Return [X, Y] of the center of cell containing provided text 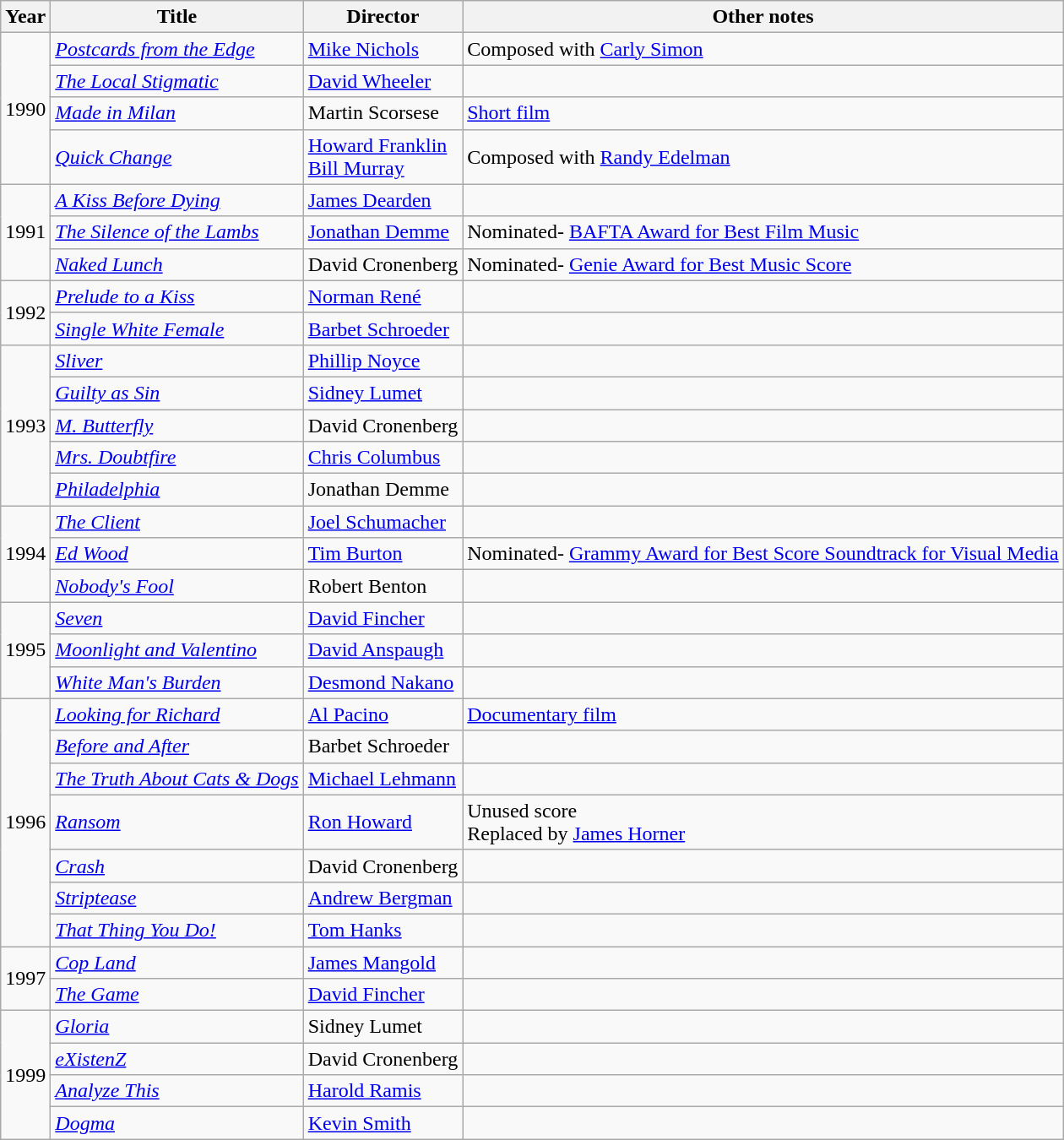
Guilty as Sin [177, 393]
Striptease [177, 898]
The Local Stigmatic [177, 81]
Gloria [177, 1027]
Andrew Bergman [383, 898]
Howard FranklinBill Murray [383, 157]
Other notes [763, 17]
David Wheeler [383, 81]
Desmond Nakano [383, 682]
The Truth About Cats & Dogs [177, 779]
The Client [177, 522]
James Dearden [383, 200]
Nobody's Fool [177, 586]
1996 [25, 822]
Composed with Randy Edelman [763, 157]
Seven [177, 618]
James Mangold [383, 962]
Postcards from the Edge [177, 49]
Sliver [177, 361]
Composed with Carly Simon [763, 49]
1997 [25, 978]
Single White Female [177, 328]
Quick Change [177, 157]
Dogma [177, 1123]
Analyze This [177, 1091]
David Anspaugh [383, 650]
Al Pacino [383, 714]
Mrs. Doubtfire [177, 458]
Before and After [177, 746]
Harold Ramis [383, 1091]
Chris Columbus [383, 458]
Philadelphia [177, 490]
Michael Lehmann [383, 779]
White Man's Burden [177, 682]
Prelude to a Kiss [177, 296]
Ron Howard [383, 822]
Tom Hanks [383, 930]
1990 [25, 108]
Martin Scorsese [383, 113]
Title [177, 17]
1995 [25, 650]
Joel Schumacher [383, 522]
Ed Wood [177, 554]
Naked Lunch [177, 264]
Ransom [177, 822]
1993 [25, 425]
Norman René [383, 296]
1991 [25, 232]
Made in Milan [177, 113]
eXistenZ [177, 1059]
1992 [25, 312]
Director [383, 17]
Nominated- BAFTA Award for Best Film Music [763, 232]
Nominated- Grammy Award for Best Score Soundtrack for Visual Media [763, 554]
Year [25, 17]
M. Butterfly [177, 425]
Cop Land [177, 962]
Robert Benton [383, 586]
Short film [763, 113]
Moonlight and Valentino [177, 650]
1994 [25, 554]
Kevin Smith [383, 1123]
Unused scoreReplaced by James Horner [763, 822]
Looking for Richard [177, 714]
Crash [177, 866]
The Game [177, 995]
That Thing You Do! [177, 930]
A Kiss Before Dying [177, 200]
1999 [25, 1075]
The Silence of the Lambs [177, 232]
Tim Burton [383, 554]
Documentary film [763, 714]
Phillip Noyce [383, 361]
Mike Nichols [383, 49]
Nominated- Genie Award for Best Music Score [763, 264]
